For the text-containing cell, return its midpoint in [x, y] coordinate format. 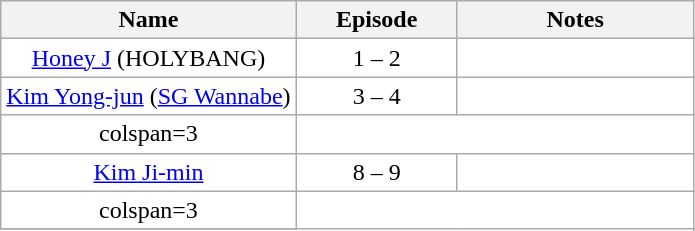
Episode [376, 20]
Honey J (HOLYBANG) [148, 58]
Notes [575, 20]
1 – 2 [376, 58]
Name [148, 20]
Kim Yong-jun (SG Wannabe) [148, 96]
8 – 9 [376, 172]
3 – 4 [376, 96]
Kim Ji-min [148, 172]
